Output the (X, Y) coordinate of the center of the cell containing the given text.  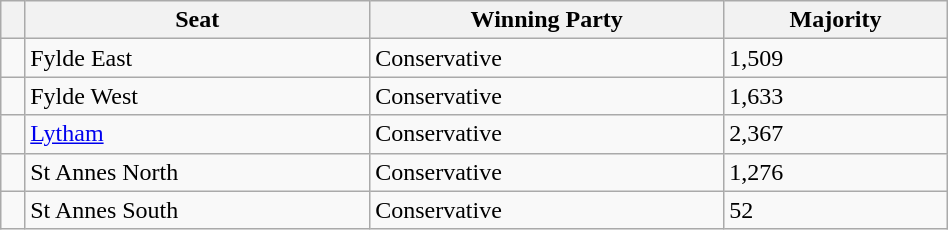
St Annes North (198, 172)
Seat (198, 20)
2,367 (836, 134)
Fylde East (198, 58)
52 (836, 210)
Winning Party (547, 20)
Fylde West (198, 96)
Lytham (198, 134)
1,509 (836, 58)
St Annes South (198, 210)
1,633 (836, 96)
1,276 (836, 172)
Majority (836, 20)
